Extract the [X, Y] coordinate from the center of the cell holding the provided text.  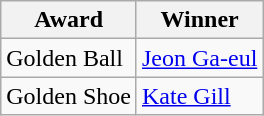
Golden Shoe [69, 96]
Kate Gill [199, 96]
Jeon Ga-eul [199, 58]
Golden Ball [69, 58]
Award [69, 20]
Winner [199, 20]
